Search for the cell housing the specified text and yield its (X, Y) center coordinate. 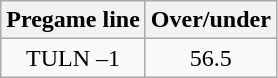
Pregame line (74, 20)
TULN –1 (74, 58)
56.5 (210, 58)
Over/under (210, 20)
